Scan for the cell matching the given text and deliver its [x, y] coordinate at center. 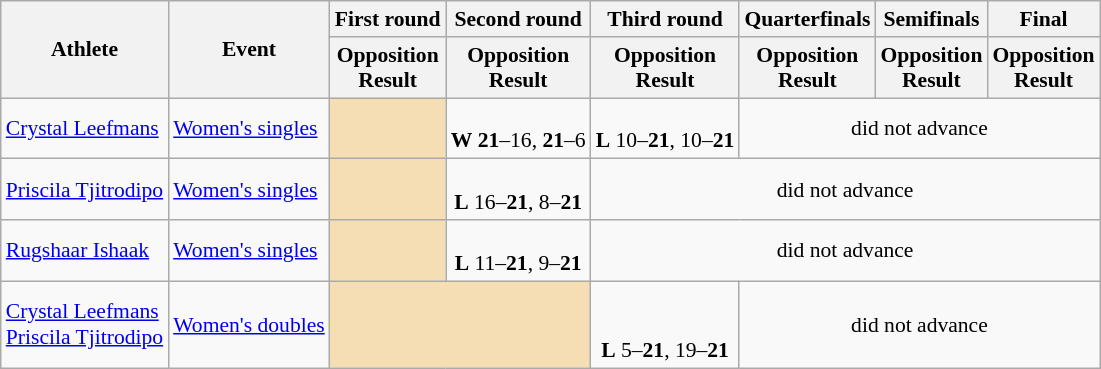
W 21–16, 21–6 [518, 128]
Semifinals [931, 19]
Athlete [84, 50]
Event [249, 50]
L 10–21, 10–21 [666, 128]
L 11–21, 9–21 [518, 250]
Crystal Leefmans [84, 128]
Priscila Tjitrodipo [84, 190]
Women's doubles [249, 324]
L 16–21, 8–21 [518, 190]
Final [1043, 19]
Quarterfinals [807, 19]
L 5–21, 19–21 [666, 324]
Third round [666, 19]
Second round [518, 19]
First round [388, 19]
Rugshaar Ishaak [84, 250]
Crystal LeefmansPriscila Tjitrodipo [84, 324]
